Scan for the cell matching the given text and deliver its [x, y] coordinate at center. 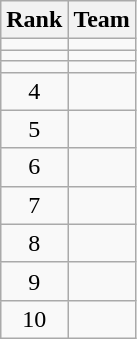
10 [34, 319]
4 [34, 91]
6 [34, 167]
Rank [34, 20]
Team [102, 20]
9 [34, 281]
8 [34, 243]
5 [34, 129]
7 [34, 205]
